Detect which cell encompasses the target text, then output its (X, Y) center coordinate. 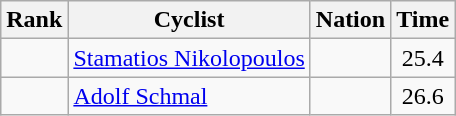
Rank (34, 20)
Time (423, 20)
Stamatios Nikolopoulos (189, 58)
26.6 (423, 96)
Nation (350, 20)
Cyclist (189, 20)
25.4 (423, 58)
Adolf Schmal (189, 96)
